Capture the cell that displays the provided text and extract its (X, Y) central coordinate. 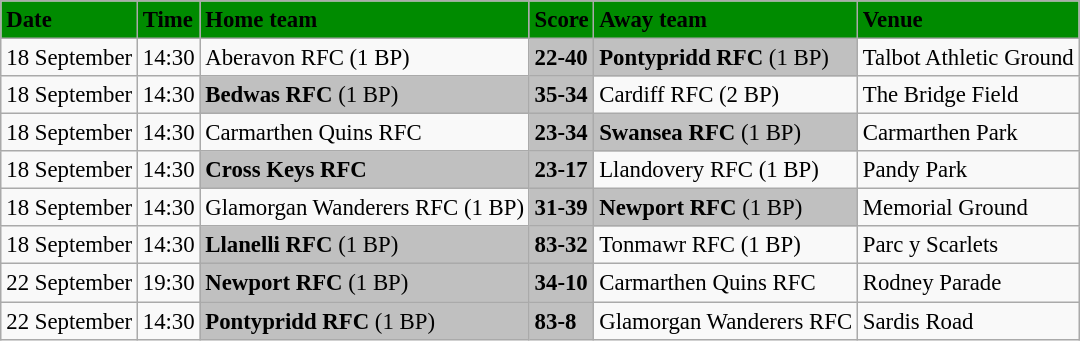
Time (168, 20)
35-34 (562, 95)
Home team (364, 20)
83-8 (562, 321)
Away team (726, 20)
Date (69, 20)
Carmarthen Park (968, 133)
Score (562, 20)
23-34 (562, 133)
Bedwas RFC (1 BP) (364, 95)
Tonmawr RFC (1 BP) (726, 245)
19:30 (168, 283)
Aberavon RFC (1 BP) (364, 57)
Cross Keys RFC (364, 170)
Llandovery RFC (1 BP) (726, 170)
22-40 (562, 57)
Memorial Ground (968, 208)
34-10 (562, 283)
Pandy Park (968, 170)
Cardiff RFC (2 BP) (726, 95)
Venue (968, 20)
Swansea RFC (1 BP) (726, 133)
Parc y Scarlets (968, 245)
Sardis Road (968, 321)
Rodney Parade (968, 283)
Talbot Athletic Ground (968, 57)
Glamorgan Wanderers RFC (726, 321)
23-17 (562, 170)
Llanelli RFC (1 BP) (364, 245)
The Bridge Field (968, 95)
83-32 (562, 245)
31-39 (562, 208)
Glamorgan Wanderers RFC (1 BP) (364, 208)
